Search for the cell housing the specified text and yield its (x, y) center coordinate. 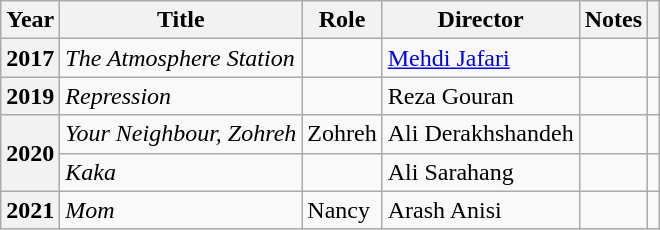
Mehdi Jafari (480, 58)
2019 (30, 96)
Title (181, 20)
Role (342, 20)
The Atmosphere Station (181, 58)
Notes (613, 20)
2020 (30, 153)
Zohreh (342, 134)
Repression (181, 96)
Your Neighbour, Zohreh (181, 134)
Reza Gouran (480, 96)
2017 (30, 58)
Ali Derakhshandeh (480, 134)
Year (30, 20)
Director (480, 20)
2021 (30, 210)
Ali Sarahang (480, 172)
Kaka (181, 172)
Nancy (342, 210)
Arash Anisi (480, 210)
Mom (181, 210)
